Identify which cell holds the provided text, then report its (x, y) central coordinate. 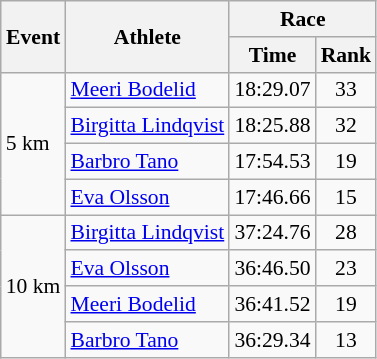
13 (346, 340)
5 km (34, 143)
36:41.52 (272, 304)
18:29.07 (272, 90)
36:29.34 (272, 340)
15 (346, 197)
17:46.66 (272, 197)
Time (272, 55)
18:25.88 (272, 126)
Race (302, 19)
36:46.50 (272, 269)
37:24.76 (272, 233)
Rank (346, 55)
33 (346, 90)
17:54.53 (272, 162)
Athlete (147, 36)
32 (346, 126)
28 (346, 233)
10 km (34, 286)
23 (346, 269)
Event (34, 36)
